Return the [X, Y] coordinate for the center point of the cell that contains the specified text.  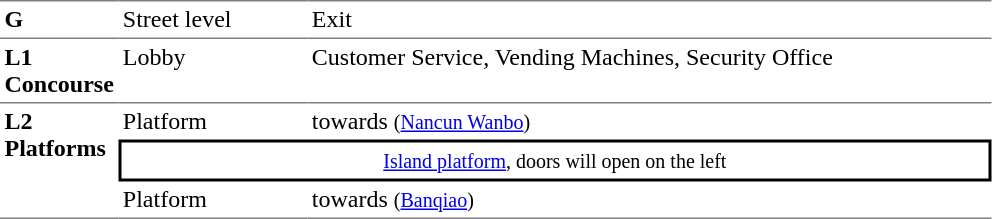
towards (Nancun Wanbo) [649, 122]
L1Concourse [59, 71]
Platform [212, 122]
G [59, 19]
Island platform, doors will open on the left [554, 161]
Lobby [212, 71]
Exit [649, 19]
Customer Service, Vending Machines, Security Office [649, 71]
Street level [212, 19]
